Determine the [x, y] coordinate at the center of the cell enclosing the given text.  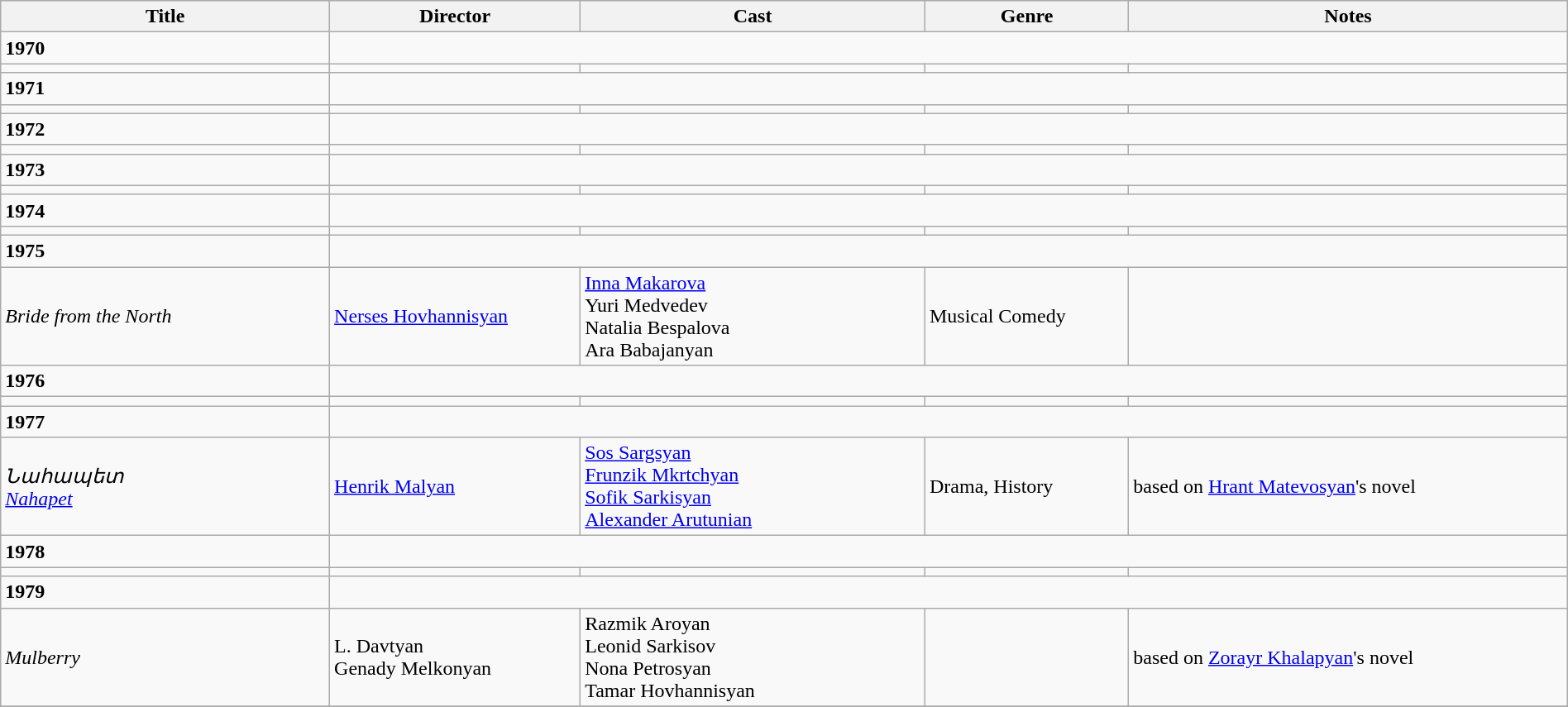
Razmik AroyanLeonid SarkisovNona PetrosyanTamar Hovhannisyan [753, 657]
1978 [165, 552]
1979 [165, 592]
1973 [165, 170]
based on Zorayr Khalapyan's novel [1348, 657]
based on Hrant Matevosyan's novel [1348, 486]
ՆահապետNahapet [165, 486]
1976 [165, 381]
1975 [165, 251]
1974 [165, 210]
Inna MakarovaYuri MedvedevNatalia BespalovaAra Babajanyan [753, 316]
Genre [1026, 17]
Nerses Hovhannisyan [455, 316]
1977 [165, 422]
L. DavtyanGenady Melkonyan [455, 657]
Mulberry [165, 657]
Director [455, 17]
Sos SargsyanFrunzik MkrtchyanSofik SarkisyanAlexander Arutunian [753, 486]
1971 [165, 88]
1970 [165, 48]
Drama, History [1026, 486]
Musical Comedy [1026, 316]
1972 [165, 129]
Henrik Malyan [455, 486]
Notes [1348, 17]
Title [165, 17]
Cast [753, 17]
Bride from the North [165, 316]
